Output the (X, Y) coordinate of the center of the cell containing the given text.  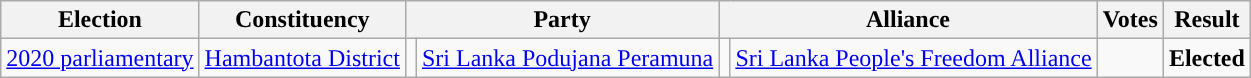
Votes (1130, 20)
Alliance (908, 20)
Party (562, 20)
2020 parliamentary (100, 58)
Election (100, 20)
Elected (1206, 58)
Result (1206, 20)
Hambantota District (302, 58)
Constituency (302, 20)
Sri Lanka Podujana Peramuna (567, 58)
Sri Lanka People's Freedom Alliance (914, 58)
